Return the (X, Y) coordinate for the center point of the cell that contains the specified text.  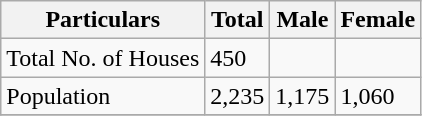
1,060 (378, 96)
Population (103, 96)
1,175 (302, 96)
Total (238, 20)
Female (378, 20)
450 (238, 58)
Total No. of Houses (103, 58)
Male (302, 20)
2,235 (238, 96)
Particulars (103, 20)
